Output the [X, Y] coordinate of the center of the cell containing the given text.  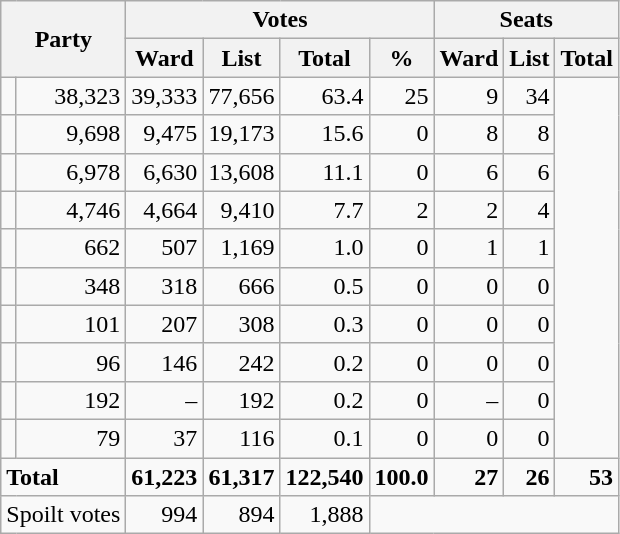
318 [164, 286]
Votes [280, 20]
9 [469, 96]
9,410 [242, 210]
4 [530, 210]
19,173 [242, 134]
101 [70, 324]
0.3 [324, 324]
25 [402, 96]
4,746 [70, 210]
6,978 [70, 172]
1,888 [324, 515]
79 [70, 438]
% [402, 58]
348 [70, 286]
308 [242, 324]
26 [530, 477]
11.1 [324, 172]
116 [242, 438]
662 [70, 248]
1,169 [242, 248]
38,323 [70, 96]
61,223 [164, 477]
96 [70, 362]
207 [164, 324]
77,656 [242, 96]
242 [242, 362]
Spoilt votes [64, 515]
39,333 [164, 96]
0.1 [324, 438]
0.5 [324, 286]
Seats [526, 20]
894 [242, 515]
100.0 [402, 477]
37 [164, 438]
53 [587, 477]
34 [530, 96]
146 [164, 362]
122,540 [324, 477]
1.0 [324, 248]
61,317 [242, 477]
15.6 [324, 134]
666 [242, 286]
507 [164, 248]
4,664 [164, 210]
Party [64, 39]
6,630 [164, 172]
63.4 [324, 96]
7.7 [324, 210]
994 [164, 515]
9,475 [164, 134]
13,608 [242, 172]
9,698 [70, 134]
27 [469, 477]
